Detect which cell encompasses the target text, then output its (X, Y) center coordinate. 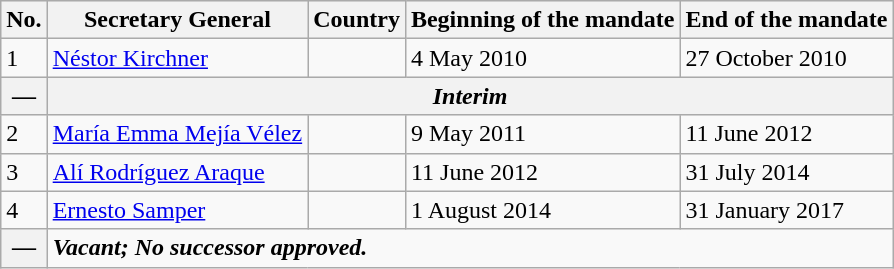
María Emma Mejía Vélez (178, 134)
Vacant; No successor approved. (470, 248)
4 May 2010 (542, 58)
31 January 2017 (786, 210)
Néstor Kirchner (178, 58)
1 August 2014 (542, 210)
Secretary General (178, 20)
No. (24, 20)
3 (24, 172)
4 (24, 210)
Alí Rodríguez Araque (178, 172)
31 July 2014 (786, 172)
27 October 2010 (786, 58)
Beginning of the mandate (542, 20)
Country (357, 20)
9 May 2011 (542, 134)
Ernesto Samper (178, 210)
1 (24, 58)
End of the mandate (786, 20)
Interim (470, 96)
2 (24, 134)
